Return (x, y) of the center of cell containing provided text 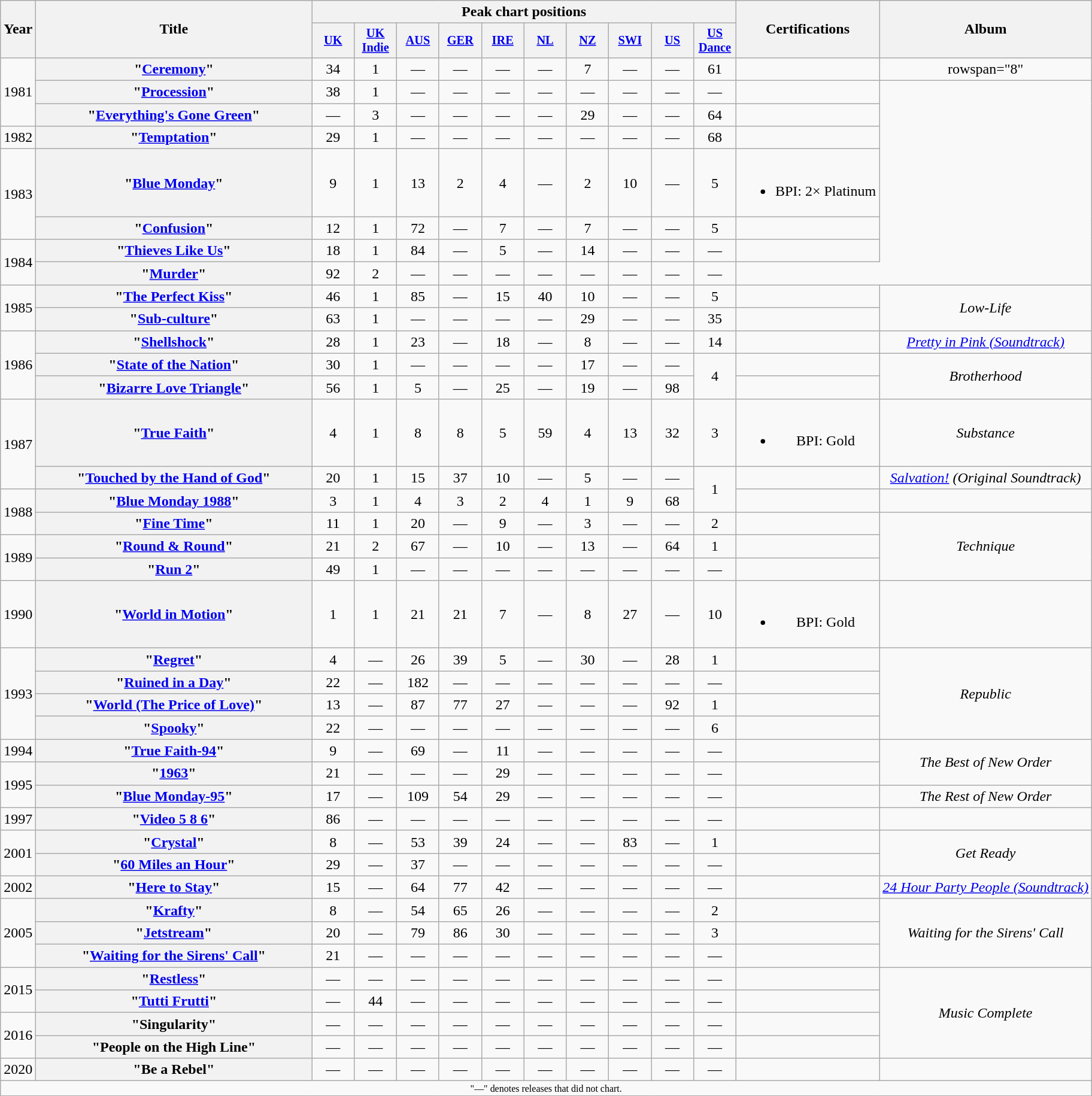
Year (18, 29)
"Thieves Like Us" (174, 251)
"People on the High Line" (174, 1047)
NL (545, 41)
rowspan="8" (985, 69)
40 (545, 296)
"Ruined in a Day" (174, 682)
"Jetstream" (174, 933)
1985 (18, 308)
Low-Life (985, 308)
"Run 2" (174, 569)
"Fine Time" (174, 523)
Title (174, 29)
"Blue Monday-95" (174, 796)
"Regret" (174, 660)
"Round & Round" (174, 547)
42 (503, 887)
"Be a Rebel" (174, 1070)
1982 (18, 138)
"Ceremony" (174, 69)
UK Indie (376, 41)
USDance (715, 41)
1997 (18, 819)
Album (985, 29)
63 (333, 319)
The Rest of New Order (985, 796)
"Everything's Gone Green" (174, 115)
The Best of New Order (985, 762)
65 (460, 910)
"True Faith-94" (174, 751)
"World in Motion" (174, 614)
"Shellshock" (174, 342)
Technique (985, 546)
44 (376, 1001)
1984 (18, 262)
2005 (18, 933)
"State of the Nation" (174, 365)
38 (333, 92)
"True Faith" (174, 432)
49 (333, 569)
"Temptation" (174, 138)
98 (673, 387)
"Tutti Frutti" (174, 1001)
"60 Miles an Hour" (174, 864)
"Blue Monday 1988" (174, 500)
"Here to Stay" (174, 887)
Pretty in Pink (Soundtrack) (985, 342)
SWI (630, 41)
53 (418, 842)
Salvation! (Original Soundtrack) (985, 478)
24 (503, 842)
Peak chart positions (524, 12)
2016 (18, 1036)
1983 (18, 194)
56 (333, 387)
Brotherhood (985, 376)
34 (333, 69)
"Procession" (174, 92)
6 (715, 728)
1995 (18, 785)
BPI: 2× Platinum (807, 183)
AUS (418, 41)
87 (418, 705)
79 (418, 933)
"Waiting for the Sirens' Call" (174, 956)
25 (503, 387)
1990 (18, 614)
67 (418, 547)
32 (673, 432)
23 (418, 342)
"Murder" (174, 274)
Waiting for the Sirens' Call (985, 933)
182 (418, 682)
"Crystal" (174, 842)
IRE (503, 41)
GER (460, 41)
1994 (18, 751)
"1963" (174, 773)
59 (545, 432)
Certifications (807, 29)
1981 (18, 92)
"Restless" (174, 979)
69 (418, 751)
85 (418, 296)
46 (333, 296)
1989 (18, 558)
1993 (18, 694)
"Singularity" (174, 1024)
24 Hour Party People (Soundtrack) (985, 887)
35 (715, 319)
Get Ready (985, 853)
1988 (18, 512)
61 (715, 69)
109 (418, 796)
1987 (18, 444)
NZ (588, 41)
"The Perfect Kiss" (174, 296)
"Sub-culture" (174, 319)
Republic (985, 694)
"Video 5 8 6" (174, 819)
2015 (18, 990)
"Confusion" (174, 228)
Substance (985, 432)
"—" denotes releases that did not chart. (546, 1088)
"Krafty" (174, 910)
2002 (18, 887)
"Touched by the Hand of God" (174, 478)
1986 (18, 365)
12 (333, 228)
2001 (18, 853)
83 (630, 842)
UK (333, 41)
72 (418, 228)
"Bizarre Love Triangle" (174, 387)
"Spooky" (174, 728)
"Blue Monday" (174, 183)
US (673, 41)
19 (588, 387)
"World (The Price of Love)" (174, 705)
84 (418, 251)
Music Complete (985, 1013)
2020 (18, 1070)
